From the cell containing the given text, extract its center point as (x, y) coordinate. 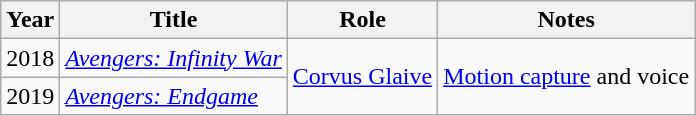
Notes (566, 20)
Year (30, 20)
2018 (30, 58)
Role (362, 20)
Title (174, 20)
2019 (30, 96)
Corvus Glaive (362, 77)
Motion capture and voice (566, 77)
Avengers: Infinity War (174, 58)
Avengers: Endgame (174, 96)
